Provide the [x, y] coordinate of the cell's center where the given text is located.  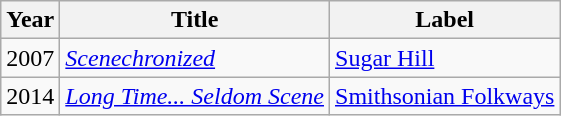
Title [195, 20]
Label [445, 20]
2007 [30, 58]
Smithsonian Folkways [445, 96]
Sugar Hill [445, 58]
2014 [30, 96]
Scenechronized [195, 58]
Long Time... Seldom Scene [195, 96]
Year [30, 20]
